Locate the cell with the specified text and output its [X, Y] center coordinate. 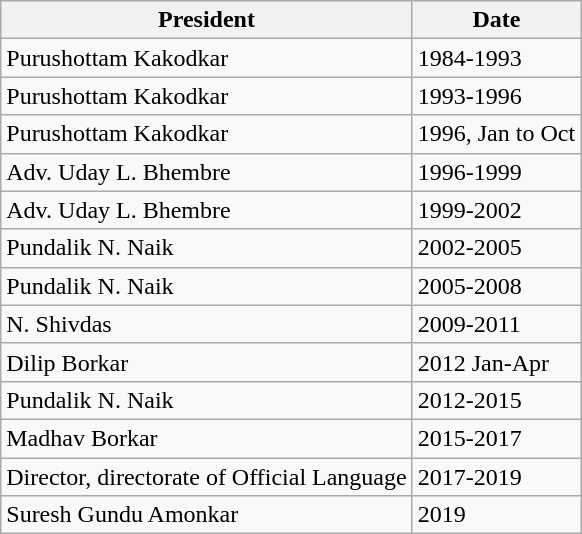
2017-2019 [496, 477]
President [206, 20]
Director, directorate of Official Language [206, 477]
Suresh Gundu Amonkar [206, 515]
Date [496, 20]
Madhav Borkar [206, 438]
2012 Jan-Apr [496, 362]
1996, Jan to Oct [496, 134]
1984-1993 [496, 58]
1999-2002 [496, 210]
1996-1999 [496, 172]
2012-2015 [496, 400]
2002-2005 [496, 248]
N. Shivdas [206, 324]
2005-2008 [496, 286]
Dilip Borkar [206, 362]
2015-2017 [496, 438]
1993-1996 [496, 96]
2019 [496, 515]
2009-2011 [496, 324]
